Extract the (x, y) coordinate from the center of the cell holding the provided text.  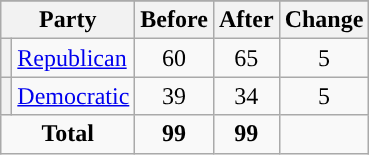
Change (324, 20)
Total (68, 134)
Republican (74, 58)
Democratic (74, 96)
39 (174, 96)
Before (174, 20)
60 (174, 58)
65 (246, 58)
Party (68, 20)
34 (246, 96)
After (246, 20)
